Return (X, Y) of the center of cell containing provided text 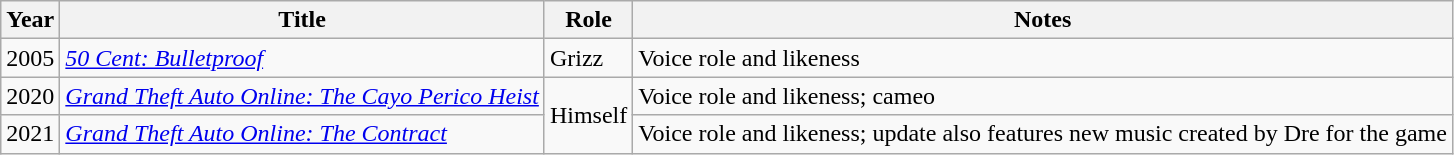
Himself (588, 115)
2005 (30, 58)
Voice role and likeness; cameo (1043, 96)
2021 (30, 134)
Voice role and likeness (1043, 58)
Year (30, 20)
50 Cent: Bulletproof (302, 58)
Grizz (588, 58)
2020 (30, 96)
Title (302, 20)
Grand Theft Auto Online: The Cayo Perico Heist (302, 96)
Notes (1043, 20)
Voice role and likeness; update also features new music created by Dre for the game (1043, 134)
Role (588, 20)
Grand Theft Auto Online: The Contract (302, 134)
